Detect which cell encompasses the target text, then output its [X, Y] center coordinate. 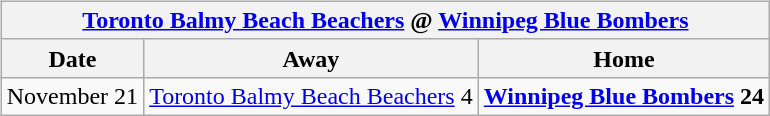
Away [312, 58]
Winnipeg Blue Bombers 24 [624, 96]
Toronto Balmy Beach Beachers 4 [312, 96]
Toronto Balmy Beach Beachers @ Winnipeg Blue Bombers [385, 20]
Home [624, 58]
Date [72, 58]
November 21 [72, 96]
